Capture the cell that displays the provided text and extract its (x, y) central coordinate. 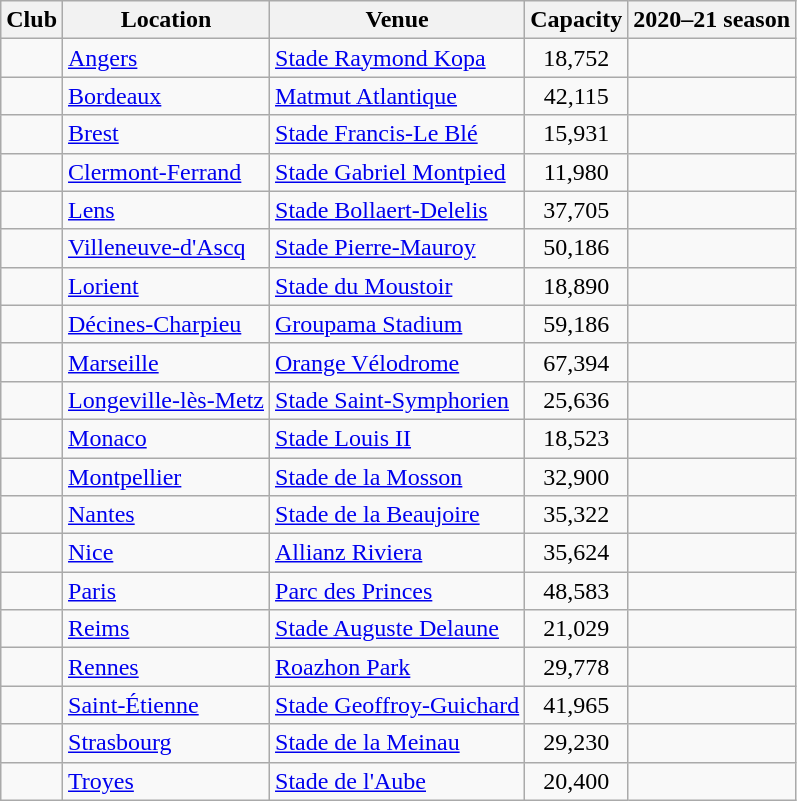
Stade Saint-Symphorien (398, 400)
Groupama Stadium (398, 324)
67,394 (576, 362)
Décines-Charpieu (166, 324)
11,980 (576, 172)
Villeneuve-d'Ascq (166, 248)
Venue (398, 20)
15,931 (576, 134)
Bordeaux (166, 96)
35,624 (576, 553)
Stade Francis-Le Blé (398, 134)
Stade Louis II (398, 438)
59,186 (576, 324)
18,890 (576, 286)
42,115 (576, 96)
Stade Pierre-Mauroy (398, 248)
50,186 (576, 248)
Stade Geoffroy-Guichard (398, 705)
Roazhon Park (398, 667)
Stade de la Beaujoire (398, 515)
20,400 (576, 781)
Nice (166, 553)
Capacity (576, 20)
32,900 (576, 477)
Matmut Atlantique (398, 96)
Monaco (166, 438)
Stade Raymond Kopa (398, 58)
37,705 (576, 210)
Stade de la Meinau (398, 743)
48,583 (576, 591)
Allianz Riviera (398, 553)
Marseille (166, 362)
Rennes (166, 667)
29,230 (576, 743)
Saint-Étienne (166, 705)
41,965 (576, 705)
Nantes (166, 515)
Stade de l'Aube (398, 781)
2020–21 season (712, 20)
Reims (166, 629)
35,322 (576, 515)
Troyes (166, 781)
Stade Bollaert-Delelis (398, 210)
Parc des Princes (398, 591)
Lorient (166, 286)
Longeville-lès-Metz (166, 400)
21,029 (576, 629)
Location (166, 20)
29,778 (576, 667)
Montpellier (166, 477)
Stade de la Mosson (398, 477)
25,636 (576, 400)
Paris (166, 591)
Club (32, 20)
Strasbourg (166, 743)
Orange Vélodrome (398, 362)
Stade Gabriel Montpied (398, 172)
Brest (166, 134)
Stade du Moustoir (398, 286)
Stade Auguste Delaune (398, 629)
Clermont-Ferrand (166, 172)
18,523 (576, 438)
Lens (166, 210)
Angers (166, 58)
18,752 (576, 58)
